Find where the given text appears and provide that cell's center as (x, y) coordinate. 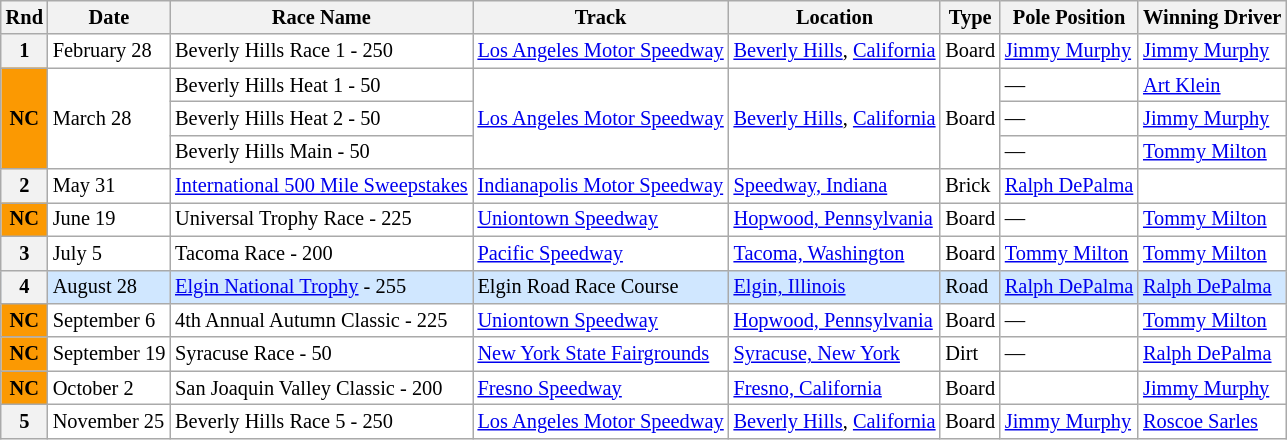
March 28 (109, 118)
4th Annual Autumn Classic - 225 (321, 320)
Location (835, 17)
Fresno, California (835, 388)
3 (24, 253)
Tacoma Race - 200 (321, 253)
October 2 (109, 388)
Track (601, 17)
4 (24, 287)
Art Klein (1212, 85)
July 5 (109, 253)
5 (24, 421)
Road (970, 287)
1 (24, 51)
Indianapolis Motor Speedway (601, 186)
Elgin, Illinois (835, 287)
Date (109, 17)
International 500 Mile Sweepstakes (321, 186)
Type (970, 17)
San Joaquin Valley Classic - 200 (321, 388)
Rnd (24, 17)
Speedway, Indiana (835, 186)
May 31 (109, 186)
Syracuse Race - 50 (321, 354)
September 19 (109, 354)
November 25 (109, 421)
Tacoma, Washington (835, 253)
Pacific Speedway (601, 253)
Elgin National Trophy - 255 (321, 287)
February 28 (109, 51)
Beverly Hills Main - 50 (321, 152)
Dirt (970, 354)
Beverly Hills Heat 1 - 50 (321, 85)
Syracuse, New York (835, 354)
June 19 (109, 219)
Race Name (321, 17)
Elgin Road Race Course (601, 287)
Beverly Hills Race 1 - 250 (321, 51)
Brick (970, 186)
Pole Position (1069, 17)
Roscoe Sarles (1212, 421)
Beverly Hills Heat 2 - 50 (321, 118)
New York State Fairgrounds (601, 354)
August 28 (109, 287)
Winning Driver (1212, 17)
2 (24, 186)
Beverly Hills Race 5 - 250 (321, 421)
September 6 (109, 320)
Universal Trophy Race - 225 (321, 219)
Fresno Speedway (601, 388)
